Determine the [X, Y] coordinate at the center of the cell enclosing the given text.  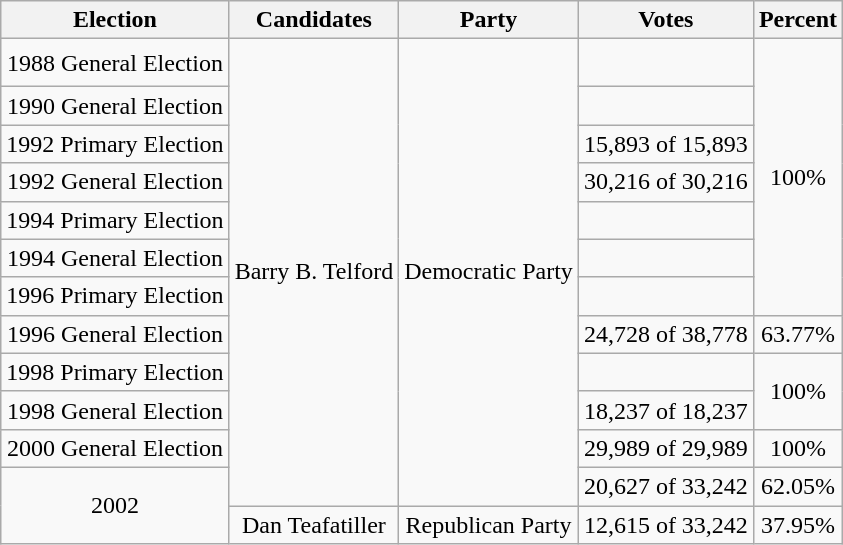
Election [115, 20]
1992 General Election [115, 182]
1996 General Election [115, 334]
1994 General Election [115, 258]
1988 General Election [115, 63]
20,627 of 33,242 [666, 486]
29,989 of 29,989 [666, 448]
Republican Party [489, 525]
18,237 of 18,237 [666, 410]
Dan Teafatiller [314, 525]
Votes [666, 20]
Percent [798, 20]
Candidates [314, 20]
63.77% [798, 334]
Party [489, 20]
1992 Primary Election [115, 144]
1994 Primary Election [115, 220]
1998 General Election [115, 410]
24,728 of 38,778 [666, 334]
1990 General Election [115, 106]
1998 Primary Election [115, 372]
2002 [115, 505]
30,216 of 30,216 [666, 182]
12,615 of 33,242 [666, 525]
37.95% [798, 525]
1996 Primary Election [115, 296]
Democratic Party [489, 272]
15,893 of 15,893 [666, 144]
Barry B. Telford [314, 272]
62.05% [798, 486]
2000 General Election [115, 448]
